Provide the (x, y) coordinate of the cell's center where the given text is located.  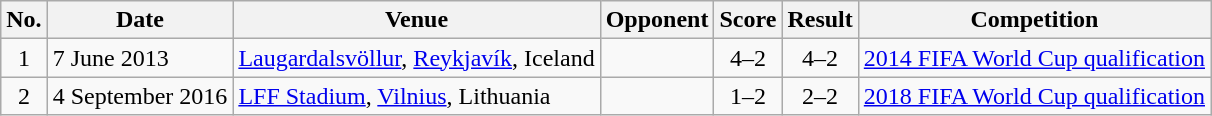
1 (24, 58)
2018 FIFA World Cup qualification (1034, 96)
LFF Stadium, Vilnius, Lithuania (416, 96)
Result (820, 20)
1–2 (748, 96)
Venue (416, 20)
No. (24, 20)
7 June 2013 (140, 58)
4 September 2016 (140, 96)
Competition (1034, 20)
Laugardalsvöllur, Reykjavík, Iceland (416, 58)
Date (140, 20)
2–2 (820, 96)
2 (24, 96)
2014 FIFA World Cup qualification (1034, 58)
Score (748, 20)
Opponent (657, 20)
